Output the (x, y) coordinate of the center of the cell containing the given text.  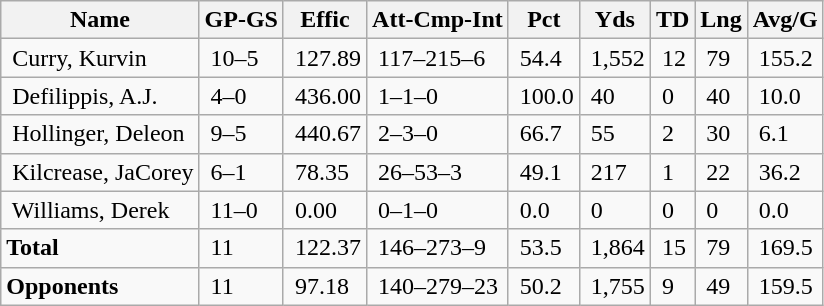
53.5 (544, 248)
0–1–0 (438, 210)
0.00 (324, 210)
Curry, Kurvin (100, 58)
54.4 (544, 58)
155.2 (785, 58)
10.0 (785, 96)
6–1 (241, 172)
Pct (544, 20)
100.0 (544, 96)
49 (721, 286)
2 (672, 134)
78.35 (324, 172)
TD (672, 20)
9 (672, 286)
436.00 (324, 96)
Effic (324, 20)
1,755 (614, 286)
49.1 (544, 172)
1 (672, 172)
GP-GS (241, 20)
12 (672, 58)
Avg/G (785, 20)
440.67 (324, 134)
66.7 (544, 134)
Att-Cmp-Int (438, 20)
97.18 (324, 286)
140–279–23 (438, 286)
159.5 (785, 286)
4–0 (241, 96)
Name (100, 20)
36.2 (785, 172)
Yds (614, 20)
169.5 (785, 248)
122.37 (324, 248)
15 (672, 248)
Williams, Derek (100, 210)
Hollinger, Deleon (100, 134)
50.2 (544, 286)
55 (614, 134)
Kilcrease, JaCorey (100, 172)
9–5 (241, 134)
1,552 (614, 58)
2–3–0 (438, 134)
22 (721, 172)
217 (614, 172)
26–53–3 (438, 172)
117–215–6 (438, 58)
Lng (721, 20)
Opponents (100, 286)
11–0 (241, 210)
6.1 (785, 134)
Total (100, 248)
30 (721, 134)
127.89 (324, 58)
1,864 (614, 248)
Defilippis, A.J. (100, 96)
10–5 (241, 58)
1–1–0 (438, 96)
146–273–9 (438, 248)
